Return [X, Y] of the center of cell containing provided text 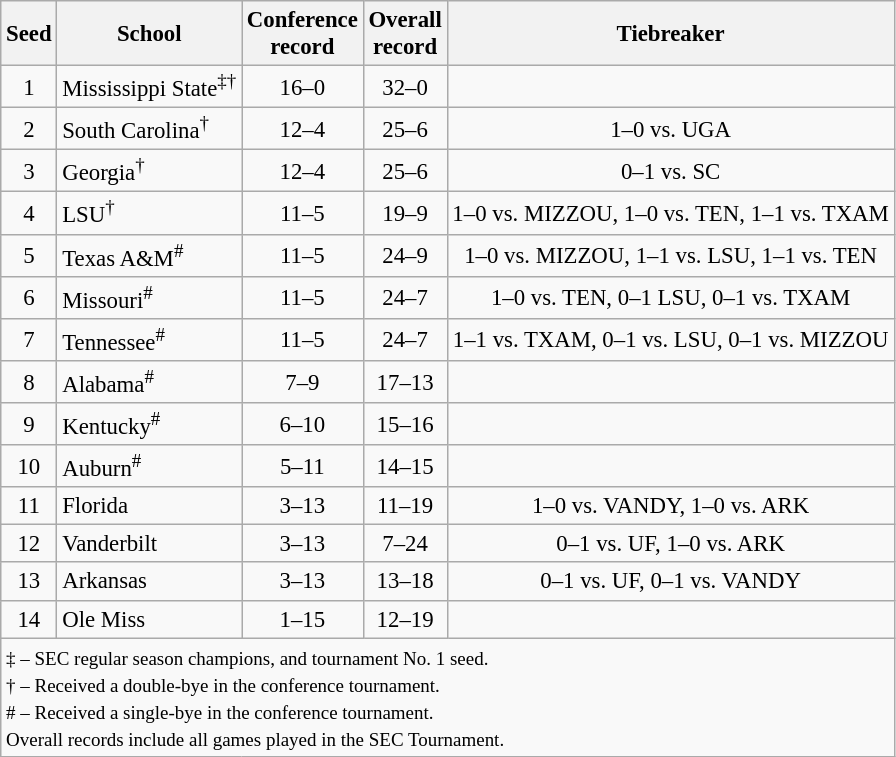
14–15 [405, 466]
0–1 vs. SC [670, 171]
11 [29, 506]
9 [29, 424]
12 [29, 544]
10 [29, 466]
Arkansas [150, 582]
19–9 [405, 213]
Ole Miss [150, 619]
Florida [150, 506]
Georgia† [150, 171]
Texas A&M# [150, 255]
Tennessee# [150, 340]
2 [29, 129]
1–0 vs. MIZZOU, 1–1 vs. LSU, 1–1 vs. TEN [670, 255]
3 [29, 171]
11–19 [405, 506]
1–0 vs. TEN, 0–1 LSU, 0–1 vs. TXAM [670, 297]
Missouri# [150, 297]
15–16 [405, 424]
1–0 vs. UGA [670, 129]
12–19 [405, 619]
7–24 [405, 544]
13–18 [405, 582]
6–10 [303, 424]
Conferencerecord [303, 34]
Kentucky# [150, 424]
Overallrecord [405, 34]
13 [29, 582]
1–15 [303, 619]
1–1 vs. TXAM, 0–1 vs. LSU, 0–1 vs. MIZZOU [670, 340]
6 [29, 297]
Vanderbilt [150, 544]
0–1 vs. UF, 1–0 vs. ARK [670, 544]
24–9 [405, 255]
1–0 vs. VANDY, 1–0 vs. ARK [670, 506]
Auburn# [150, 466]
School [150, 34]
1 [29, 87]
32–0 [405, 87]
LSU† [150, 213]
7–9 [303, 382]
Alabama# [150, 382]
South Carolina† [150, 129]
16–0 [303, 87]
7 [29, 340]
Mississippi State‡† [150, 87]
1–0 vs. MIZZOU, 1–0 vs. TEN, 1–1 vs. TXAM [670, 213]
8 [29, 382]
Seed [29, 34]
5–11 [303, 466]
Tiebreaker [670, 34]
14 [29, 619]
5 [29, 255]
0–1 vs. UF, 0–1 vs. VANDY [670, 582]
4 [29, 213]
17–13 [405, 382]
